Return the [X, Y] coordinate for the center point of the cell that contains the specified text.  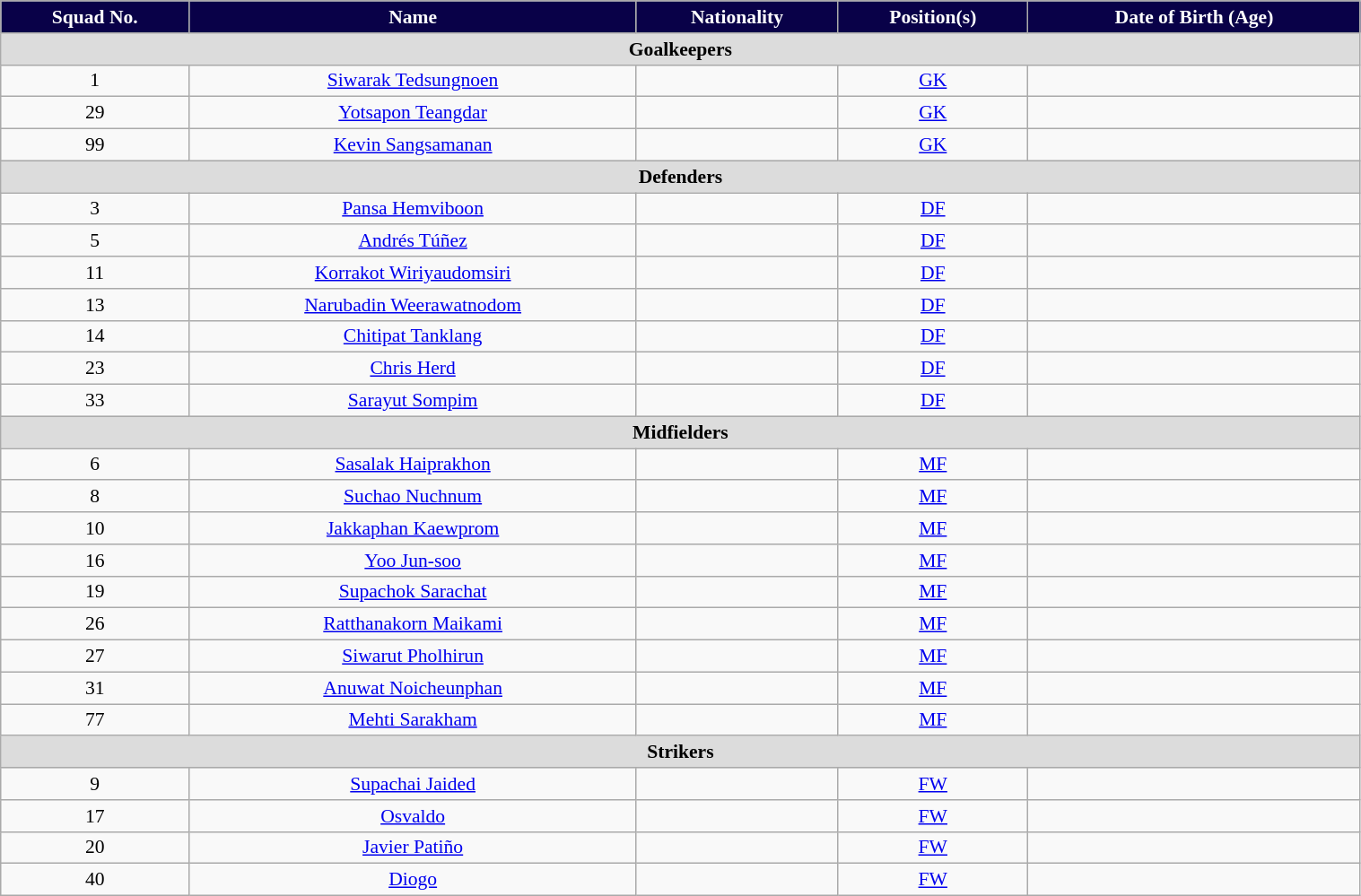
13 [95, 305]
26 [95, 624]
Kevin Sangsamanan [413, 145]
Mehti Sarakham [413, 720]
9 [95, 784]
3 [95, 209]
Andrés Túñez [413, 241]
Pansa Hemviboon [413, 209]
Suchao Nuchnum [413, 497]
Jakkaphan Kaewprom [413, 528]
27 [95, 657]
Squad No. [95, 17]
10 [95, 528]
Siwarak Tedsungnoen [413, 81]
Date of Birth (Age) [1194, 17]
19 [95, 592]
16 [95, 561]
17 [95, 816]
Sarayut Sompim [413, 401]
Name [413, 17]
11 [95, 273]
Supachok Sarachat [413, 592]
Chris Herd [413, 369]
20 [95, 848]
Yotsapon Teangdar [413, 113]
1 [95, 81]
5 [95, 241]
23 [95, 369]
31 [95, 688]
Diogo [413, 880]
8 [95, 497]
29 [95, 113]
99 [95, 145]
Supachai Jaided [413, 784]
Narubadin Weerawatnodom [413, 305]
Anuwat Noicheunphan [413, 688]
Ratthanakorn Maikami [413, 624]
Goalkeepers [680, 49]
Osvaldo [413, 816]
Chitipat Tanklang [413, 336]
6 [95, 465]
33 [95, 401]
Position(s) [933, 17]
Korrakot Wiriyaudomsiri [413, 273]
Yoo Jun-soo [413, 561]
Defenders [680, 177]
14 [95, 336]
40 [95, 880]
Siwarut Pholhirun [413, 657]
Midfielders [680, 432]
Nationality [737, 17]
Strikers [680, 752]
Sasalak Haiprakhon [413, 465]
Javier Patiño [413, 848]
77 [95, 720]
